Pinpoint the cell where the given text exists, returning its [x, y] midpoint coordinate. 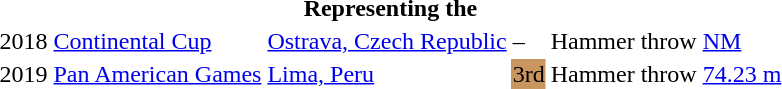
Ostrava, Czech Republic [387, 41]
Continental Cup [158, 41]
– [528, 41]
Lima, Peru [387, 74]
Pan American Games [158, 74]
3rd [528, 74]
